Determine the (x, y) coordinate at the center of the cell enclosing the given text.  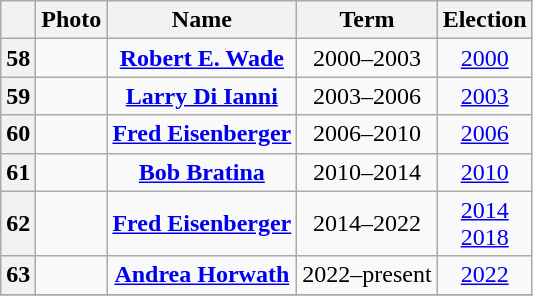
2014–2022 (367, 224)
2000–2003 (367, 58)
Election (484, 20)
58 (18, 58)
62 (18, 224)
2010–2014 (367, 172)
2003 (484, 96)
Robert E. Wade (202, 58)
Name (202, 20)
20142018 (484, 224)
2006 (484, 134)
Bob Bratina (202, 172)
Andrea Horwath (202, 275)
61 (18, 172)
2003–2006 (367, 96)
63 (18, 275)
Larry Di Ianni (202, 96)
2006–2010 (367, 134)
60 (18, 134)
Term (367, 20)
2022 (484, 275)
2010 (484, 172)
2022–present (367, 275)
2000 (484, 58)
Photo (72, 20)
59 (18, 96)
